Pinpoint the cell where the given text exists, returning its [X, Y] midpoint coordinate. 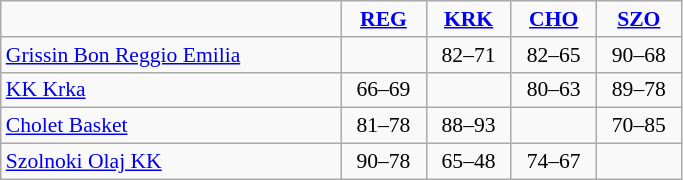
Szolnoki Olaj KK [171, 162]
KRK [468, 19]
KK Krka [171, 90]
74–67 [554, 162]
82–65 [554, 55]
89–78 [638, 90]
90–78 [384, 162]
90–68 [638, 55]
80–63 [554, 90]
Grissin Bon Reggio Emilia [171, 55]
Cholet Basket [171, 126]
CHO [554, 19]
81–78 [384, 126]
70–85 [638, 126]
66–69 [384, 90]
SZO [638, 19]
88–93 [468, 126]
65–48 [468, 162]
REG [384, 19]
82–71 [468, 55]
